Find where the given text appears and provide that cell's center as (X, Y) coordinate. 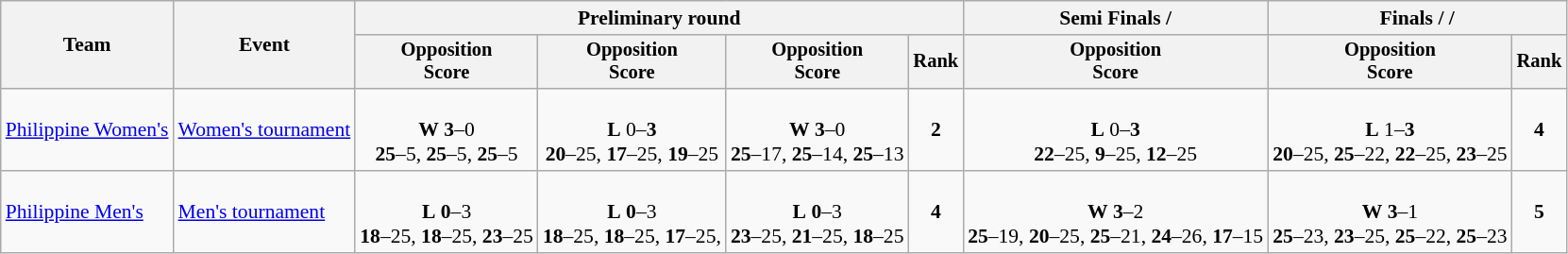
2 (936, 130)
Team (87, 45)
L 0–3 20–25, 17–25, 19–25 (632, 130)
L 0–3 22–25, 9–25, 12–25 (1116, 130)
Event (264, 45)
Philippine Men's (87, 212)
Philippine Women's (87, 130)
Preliminary round (659, 18)
Semi Finals / (1116, 18)
L 1–3 20–25, 25–22, 22–25, 23–25 (1390, 130)
L 0–3 18–25, 18–25, 23–25 (447, 212)
Men's tournament (264, 212)
L 0–3 23–25, 21–25, 18–25 (818, 212)
Finals / / (1417, 18)
W 3–0 25–17, 25–14, 25–13 (818, 130)
W 3–1 25–23, 23–25, 25–22, 25–23 (1390, 212)
Women's tournament (264, 130)
W 3–0 25–5, 25–5, 25–5 (447, 130)
W 3–2 25–19, 20–25, 25–21, 24–26, 17–15 (1116, 212)
5 (1540, 212)
L 0–3 18–25, 18–25, 17–25, (632, 212)
